For the text-containing cell, return its midpoint in [x, y] coordinate format. 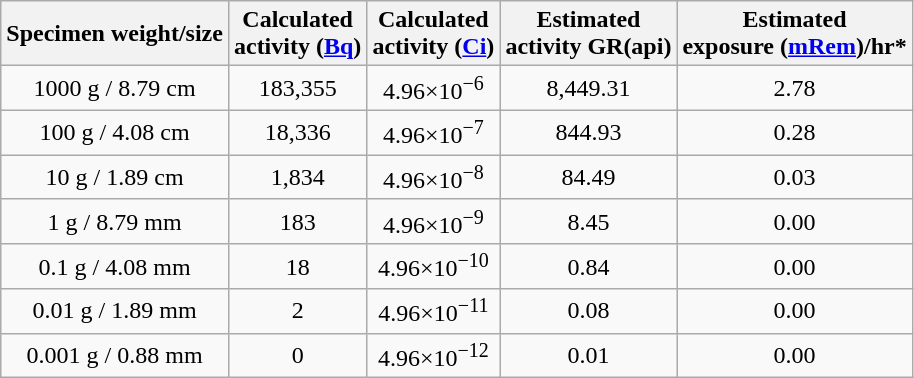
0.01 g / 1.89 mm [115, 312]
183 [297, 222]
Calculated activity (Bq) [297, 34]
4.96×10−10 [434, 266]
0.1 g / 4.08 mm [115, 266]
8.45 [588, 222]
84.49 [588, 178]
4.96×10−12 [434, 356]
Estimated exposure (mRem)/hr* [794, 34]
0.01 [588, 356]
1000 g / 8.79 cm [115, 88]
4.96×10−9 [434, 222]
100 g / 4.08 cm [115, 132]
0.08 [588, 312]
Calculated activity (Ci) [434, 34]
4.96×10−8 [434, 178]
4.96×10−7 [434, 132]
4.96×10−6 [434, 88]
2 [297, 312]
2.78 [794, 88]
18,336 [297, 132]
10 g / 1.89 cm [115, 178]
0 [297, 356]
Estimated activity GR(api) [588, 34]
0.28 [794, 132]
Specimen weight/size [115, 34]
183,355 [297, 88]
8,449.31 [588, 88]
0.03 [794, 178]
1,834 [297, 178]
0.001 g / 0.88 mm [115, 356]
844.93 [588, 132]
4.96×10−11 [434, 312]
0.84 [588, 266]
18 [297, 266]
1 g / 8.79 mm [115, 222]
